Extract the (x, y) coordinate from the center of the cell holding the provided text.  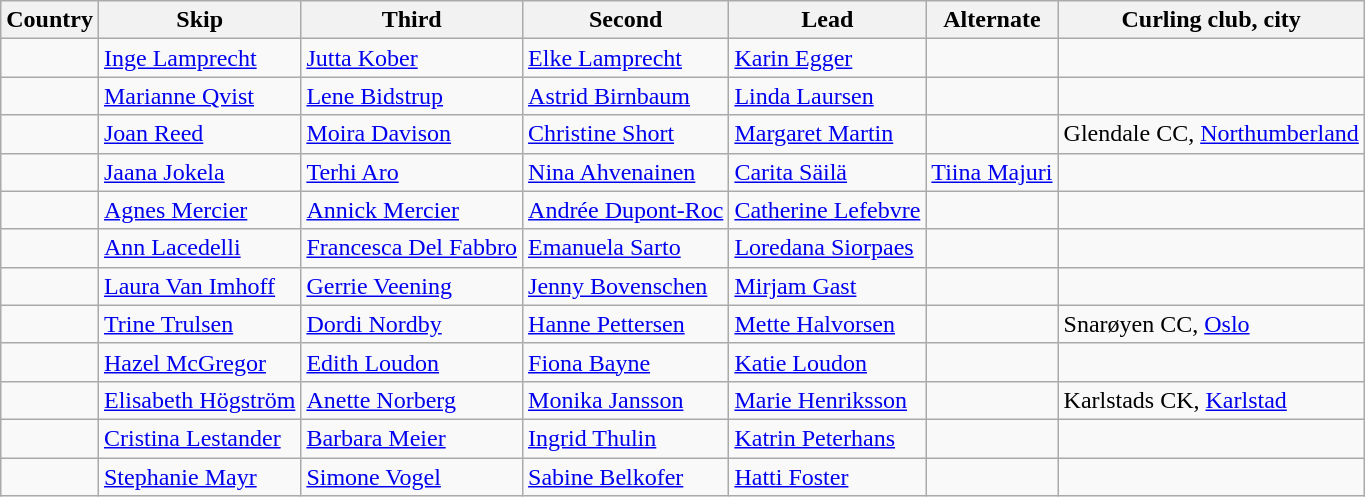
Marie Henriksson (828, 400)
Ingrid Thulin (626, 438)
Monika Jansson (626, 400)
Glendale CC, Northumberland (1211, 134)
Jutta Kober (412, 58)
Loredana Siorpaes (828, 248)
Hanne Pettersen (626, 324)
Nina Ahvenainen (626, 172)
Andrée Dupont-Roc (626, 210)
Christine Short (626, 134)
Hatti Foster (828, 477)
Tiina Majuri (992, 172)
Linda Laursen (828, 96)
Emanuela Sarto (626, 248)
Joan Reed (199, 134)
Lead (828, 20)
Snarøyen CC, Oslo (1211, 324)
Moira Davison (412, 134)
Second (626, 20)
Agnes Mercier (199, 210)
Lene Bidstrup (412, 96)
Barbara Meier (412, 438)
Francesca Del Fabbro (412, 248)
Jenny Bovenschen (626, 286)
Hazel McGregor (199, 362)
Stephanie Mayr (199, 477)
Mirjam Gast (828, 286)
Anette Norberg (412, 400)
Catherine Lefebvre (828, 210)
Ann Lacedelli (199, 248)
Katie Loudon (828, 362)
Inge Lamprecht (199, 58)
Jaana Jokela (199, 172)
Skip (199, 20)
Elisabeth Högström (199, 400)
Mette Halvorsen (828, 324)
Carita Säilä (828, 172)
Fiona Bayne (626, 362)
Karlstads CK, Karlstad (1211, 400)
Simone Vogel (412, 477)
Third (412, 20)
Laura Van Imhoff (199, 286)
Margaret Martin (828, 134)
Elke Lamprecht (626, 58)
Alternate (992, 20)
Terhi Aro (412, 172)
Karin Egger (828, 58)
Katrin Peterhans (828, 438)
Sabine Belkofer (626, 477)
Edith Loudon (412, 362)
Trine Trulsen (199, 324)
Astrid Birnbaum (626, 96)
Marianne Qvist (199, 96)
Curling club, city (1211, 20)
Annick Mercier (412, 210)
Dordi Nordby (412, 324)
Cristina Lestander (199, 438)
Gerrie Veening (412, 286)
Country (50, 20)
